Search for the cell housing the specified text and yield its [x, y] center coordinate. 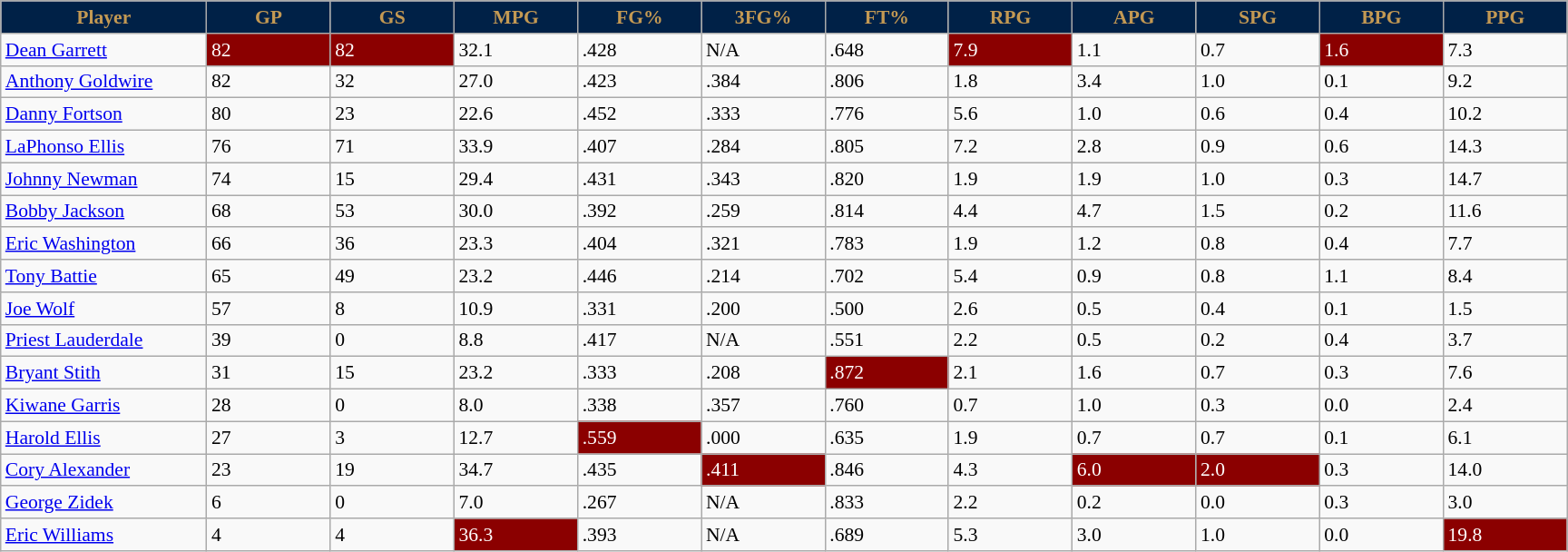
FG% [640, 17]
27 [269, 438]
Danny Fortson [103, 114]
7.3 [1505, 50]
4.3 [1010, 470]
.702 [887, 276]
27.0 [515, 82]
.392 [640, 212]
.833 [887, 503]
3FG% [763, 17]
28 [269, 406]
6 [269, 503]
.551 [887, 340]
7.9 [1010, 50]
74 [269, 179]
.357 [763, 406]
.760 [887, 406]
RPG [1010, 17]
.200 [763, 309]
5.6 [1010, 114]
22.6 [515, 114]
.214 [763, 276]
19.8 [1505, 535]
30.0 [515, 212]
9.2 [1505, 82]
36 [392, 244]
7.6 [1505, 373]
.411 [763, 470]
6.0 [1134, 470]
.259 [763, 212]
5.3 [1010, 535]
49 [392, 276]
.417 [640, 340]
.776 [887, 114]
.559 [640, 438]
.284 [763, 147]
Joe Wolf [103, 309]
Priest Lauderdale [103, 340]
11.6 [1505, 212]
33.9 [515, 147]
.452 [640, 114]
8 [392, 309]
2.1 [1010, 373]
.404 [640, 244]
3 [392, 438]
.435 [640, 470]
.343 [763, 179]
Cory Alexander [103, 470]
32 [392, 82]
.407 [640, 147]
10.9 [515, 309]
2.4 [1505, 406]
.431 [640, 179]
.321 [763, 244]
Bryant Stith [103, 373]
2.0 [1258, 470]
Kiwane Garris [103, 406]
.805 [887, 147]
.783 [887, 244]
1.2 [1134, 244]
7.7 [1505, 244]
.331 [640, 309]
FT% [887, 17]
.428 [640, 50]
32.1 [515, 50]
68 [269, 212]
1.8 [1010, 82]
80 [269, 114]
BPG [1381, 17]
George Zidek [103, 503]
LaPhonso Ellis [103, 147]
7.2 [1010, 147]
36.3 [515, 535]
4.7 [1134, 212]
8.8 [515, 340]
.000 [763, 438]
76 [269, 147]
GS [392, 17]
.806 [887, 82]
14.0 [1505, 470]
53 [392, 212]
.208 [763, 373]
Tony Battie [103, 276]
PPG [1505, 17]
.689 [887, 535]
14.3 [1505, 147]
.814 [887, 212]
.635 [887, 438]
.500 [887, 309]
Eric Washington [103, 244]
4.4 [1010, 212]
12.7 [515, 438]
8.4 [1505, 276]
5.4 [1010, 276]
2.8 [1134, 147]
Bobby Jackson [103, 212]
MPG [515, 17]
.872 [887, 373]
29.4 [515, 179]
.393 [640, 535]
Eric Williams [103, 535]
.648 [887, 50]
57 [269, 309]
39 [269, 340]
6.1 [1505, 438]
2.6 [1010, 309]
.267 [640, 503]
Harold Ellis [103, 438]
66 [269, 244]
Anthony Goldwire [103, 82]
Dean Garrett [103, 50]
3.7 [1505, 340]
Player [103, 17]
8.0 [515, 406]
SPG [1258, 17]
.338 [640, 406]
31 [269, 373]
34.7 [515, 470]
.820 [887, 179]
APG [1134, 17]
.846 [887, 470]
19 [392, 470]
.446 [640, 276]
7.0 [515, 503]
3.4 [1134, 82]
65 [269, 276]
GP [269, 17]
.384 [763, 82]
Johnny Newman [103, 179]
10.2 [1505, 114]
.423 [640, 82]
23.3 [515, 244]
71 [392, 147]
14.7 [1505, 179]
